For the text-containing cell, return its midpoint in [X, Y] coordinate format. 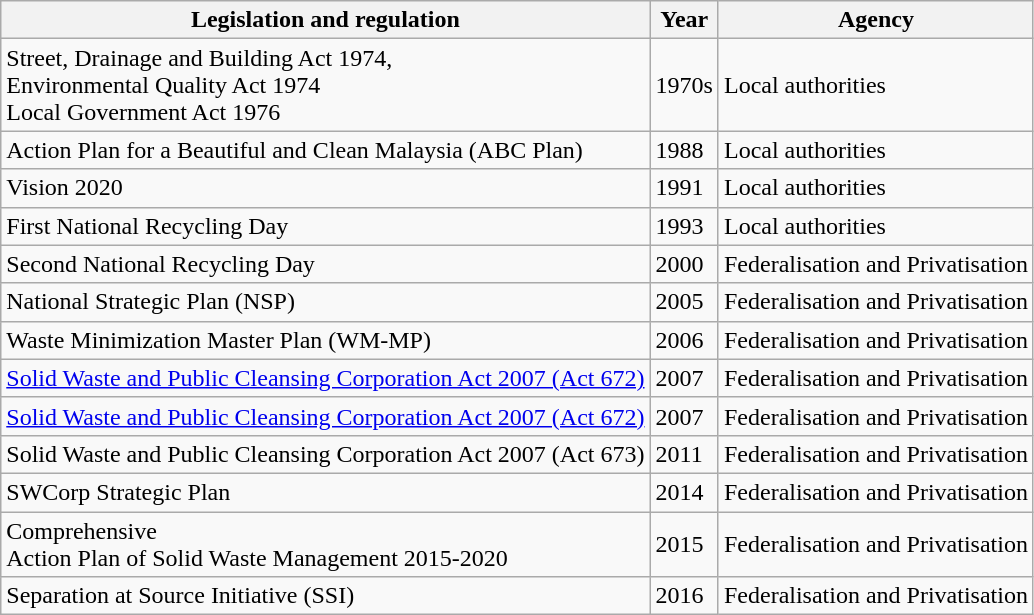
Second National Recycling Day [326, 264]
Street, Drainage and Building Act 1974,Environmental Quality Act 1974Local Government Act 1976 [326, 85]
1991 [684, 188]
Solid Waste and Public Cleansing Corporation Act 2007 (Act 673) [326, 454]
Waste Minimization Master Plan (WM-MP) [326, 340]
Vision 2020 [326, 188]
1970s [684, 85]
2000 [684, 264]
Legislation and regulation [326, 20]
2011 [684, 454]
National Strategic Plan (NSP) [326, 302]
Action Plan for a Beautiful and Clean Malaysia (ABC Plan) [326, 150]
First National Recycling Day [326, 226]
2014 [684, 492]
ComprehensiveAction Plan of Solid Waste Management 2015-2020 [326, 544]
SWCorp Strategic Plan [326, 492]
1988 [684, 150]
Separation at Source Initiative (SSI) [326, 596]
Year [684, 20]
2006 [684, 340]
2005 [684, 302]
1993 [684, 226]
Agency [876, 20]
2016 [684, 596]
2015 [684, 544]
